Pinpoint the cell where the given text exists, returning its [x, y] midpoint coordinate. 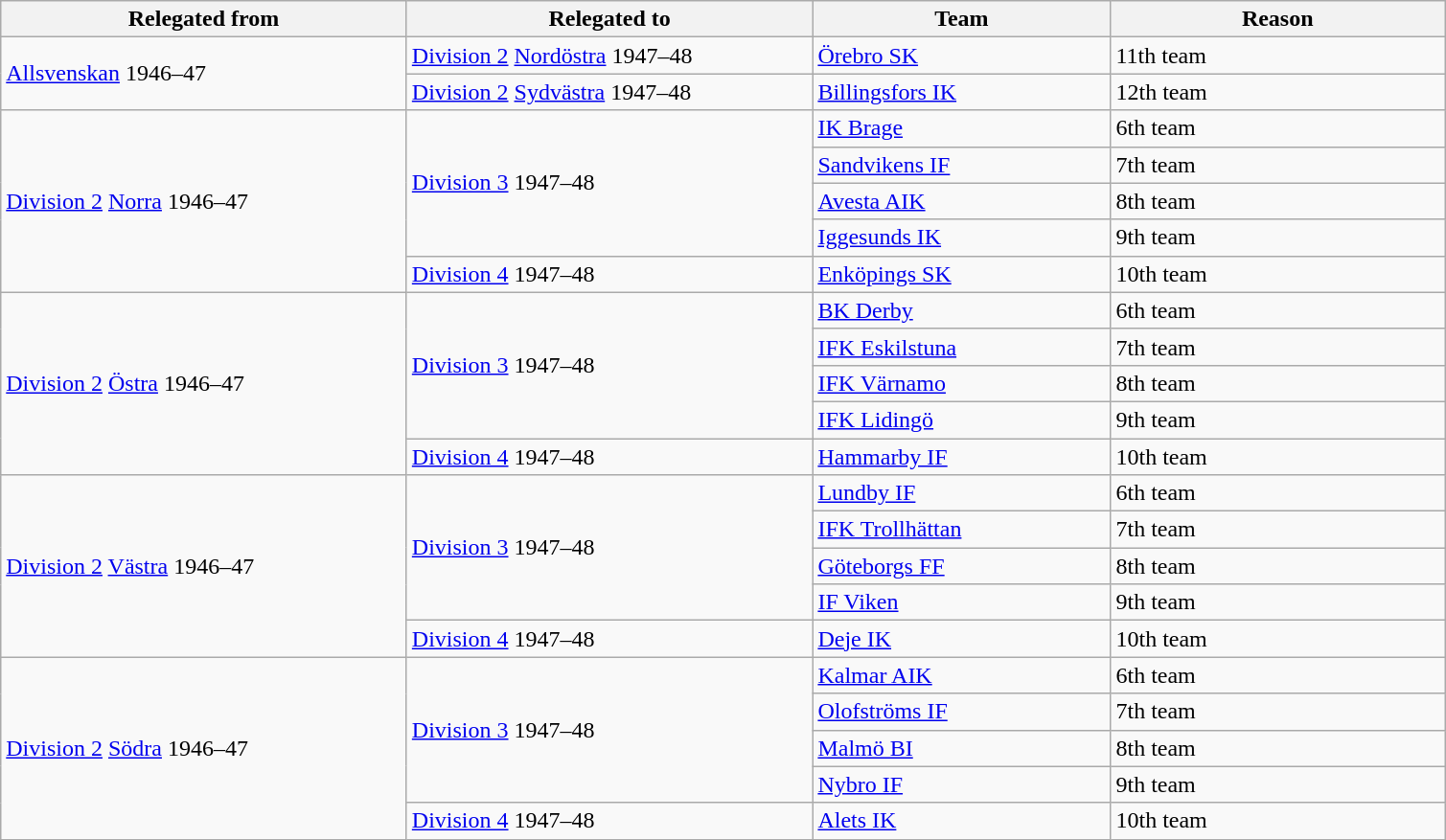
Relegated to [609, 19]
Sandvikens IF [962, 165]
Enköpings SK [962, 274]
12th team [1278, 92]
Malmö BI [962, 748]
Team [962, 19]
Alets IK [962, 821]
IFK Trollhättan [962, 530]
BK Derby [962, 310]
11th team [1278, 56]
Division 2 Östra 1946–47 [204, 383]
Iggesunds IK [962, 238]
Division 2 Norra 1946–47 [204, 201]
IFK Värnamo [962, 383]
Lundby IF [962, 493]
Division 2 Nordöstra 1947–48 [609, 56]
Nybro IF [962, 784]
Göteborgs FF [962, 566]
IF Viken [962, 602]
Division 2 Södra 1946–47 [204, 748]
Division 2 Sydvästra 1947–48 [609, 92]
IK Brage [962, 128]
Olofströms IF [962, 712]
IFK Lidingö [962, 420]
Hammarby IF [962, 457]
Deje IK [962, 639]
Billingsfors IK [962, 92]
Reason [1278, 19]
Avesta AIK [962, 201]
Allsvenskan 1946–47 [204, 74]
Division 2 Västra 1946–47 [204, 566]
IFK Eskilstuna [962, 347]
Kalmar AIK [962, 675]
Örebro SK [962, 56]
Relegated from [204, 19]
